Return the (x, y) coordinate for the center point of the cell that contains the specified text.  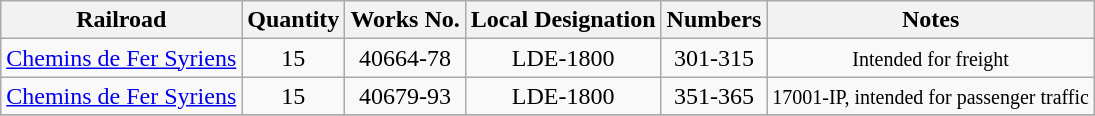
Numbers (714, 20)
40664-78 (405, 58)
40679-93 (405, 96)
Intended for freight (931, 58)
Works No. (405, 20)
301-315 (714, 58)
Quantity (294, 20)
Railroad (122, 20)
17001-IP, intended for passenger traffic (931, 96)
Local Designation (563, 20)
351-365 (714, 96)
Notes (931, 20)
